Locate the cell with the specified text and output its [x, y] center coordinate. 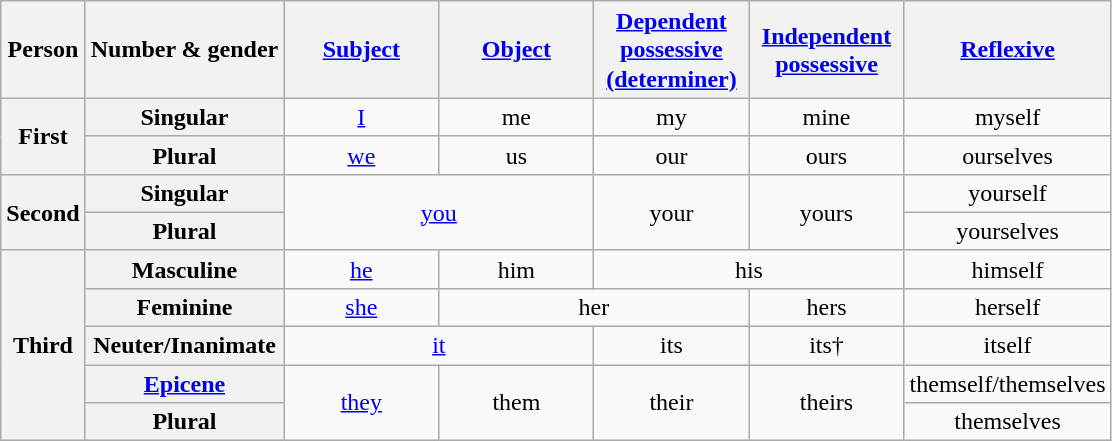
Neuter/Inanimate [184, 346]
its [672, 346]
Dependent possessive (determiner) [672, 50]
my [672, 117]
herself [1008, 307]
himself [1008, 269]
me [516, 117]
theirs [826, 403]
he [362, 269]
Masculine [184, 269]
themself/themselves [1008, 384]
Object [516, 50]
Second [43, 212]
your [672, 212]
yourself [1008, 193]
Independent possessive [826, 50]
them [516, 403]
Third [43, 345]
her [594, 307]
I [362, 117]
you [439, 212]
his [749, 269]
myself [1008, 117]
it [439, 346]
they [362, 403]
yours [826, 212]
their [672, 403]
us [516, 155]
First [43, 136]
Reflexive [1008, 50]
ours [826, 155]
itself [1008, 346]
yourselves [1008, 231]
our [672, 155]
Feminine [184, 307]
Person [43, 50]
hers [826, 307]
Number & gender [184, 50]
Subject [362, 50]
Epicene [184, 384]
ourselves [1008, 155]
we [362, 155]
him [516, 269]
its† [826, 346]
mine [826, 117]
she [362, 307]
themselves [1008, 422]
